For the text-containing cell, return its midpoint in (X, Y) coordinate format. 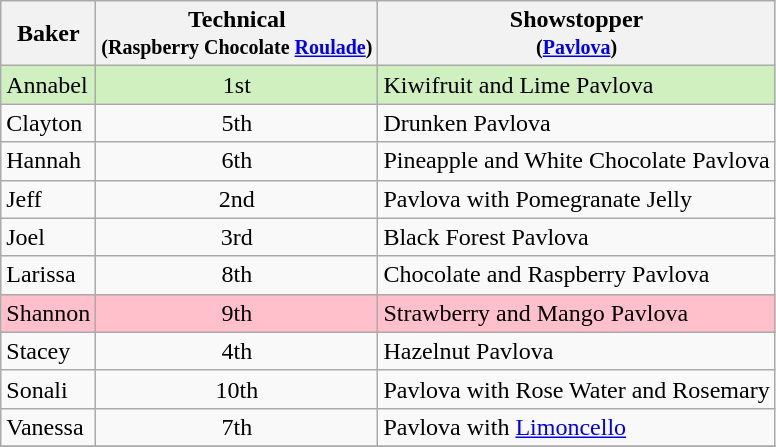
Showstopper(Pavlova) (576, 34)
Shannon (48, 313)
Strawberry and Mango Pavlova (576, 313)
Larissa (48, 275)
Annabel (48, 85)
10th (237, 389)
Clayton (48, 123)
Pavlova with Pomegranate Jelly (576, 199)
7th (237, 427)
Jeff (48, 199)
Sonali (48, 389)
Pavlova with Rose Water and Rosemary (576, 389)
Kiwifruit and Lime Pavlova (576, 85)
Stacey (48, 351)
Vanessa (48, 427)
1st (237, 85)
8th (237, 275)
Black Forest Pavlova (576, 237)
Joel (48, 237)
2nd (237, 199)
Hazelnut Pavlova (576, 351)
Pavlova with Limoncello (576, 427)
Drunken Pavlova (576, 123)
3rd (237, 237)
Pineapple and White Chocolate Pavlova (576, 161)
Technical(Raspberry Chocolate Roulade) (237, 34)
9th (237, 313)
Baker (48, 34)
Chocolate and Raspberry Pavlova (576, 275)
5th (237, 123)
6th (237, 161)
4th (237, 351)
Hannah (48, 161)
